Find where the given text appears and provide that cell's center as [X, Y] coordinate. 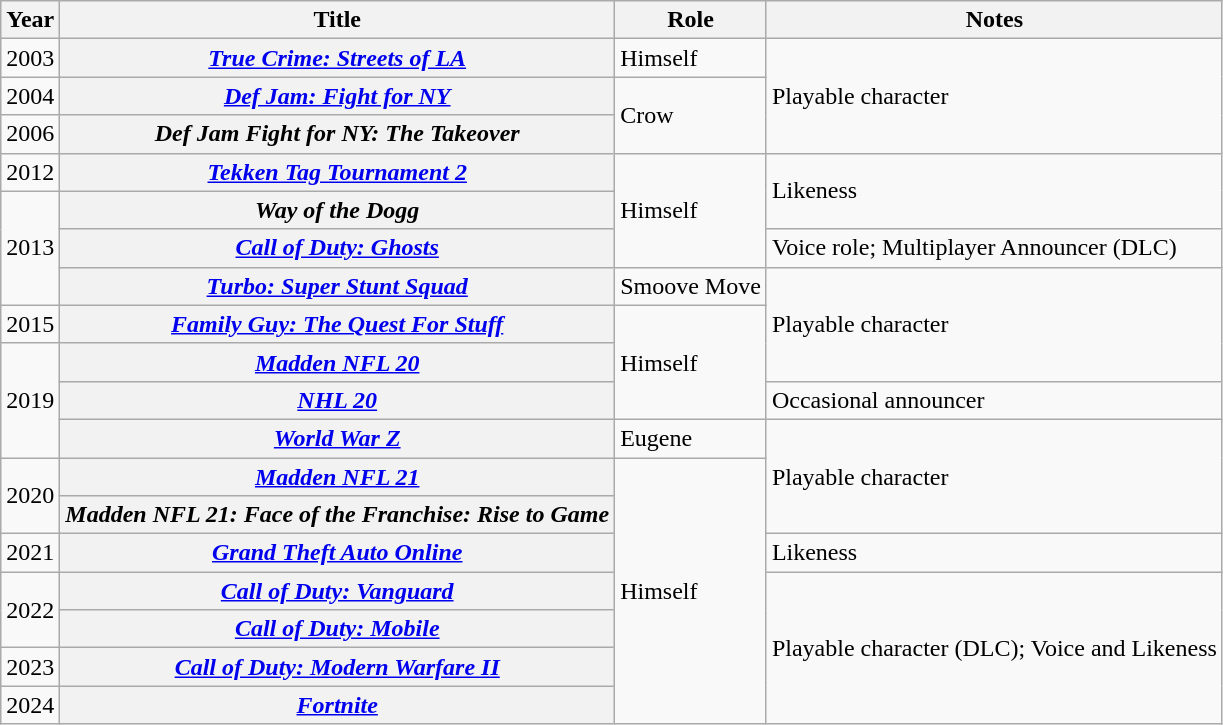
2006 [30, 134]
2019 [30, 400]
2015 [30, 324]
2013 [30, 248]
Family Guy: The Quest For Stuff [338, 324]
Madden NFL 20 [338, 362]
2003 [30, 58]
Voice role; Multiplayer Announcer (DLC) [994, 248]
2023 [30, 667]
Call of Duty: Vanguard [338, 591]
2020 [30, 496]
Call of Duty: Ghosts [338, 248]
Year [30, 20]
Playable character (DLC); Voice and Likeness [994, 648]
Turbo: Super Stunt Squad [338, 286]
Role [691, 20]
Occasional announcer [994, 400]
Madden NFL 21: Face of the Franchise: Rise to Game [338, 515]
Madden NFL 21 [338, 477]
Call of Duty: Modern Warfare II [338, 667]
2004 [30, 96]
Call of Duty: Mobile [338, 629]
Fortnite [338, 705]
Crow [691, 115]
True Crime: Streets of LA [338, 58]
2012 [30, 172]
Way of the Dogg [338, 210]
World War Z [338, 438]
Title [338, 20]
Def Jam Fight for NY: The Takeover [338, 134]
2021 [30, 553]
Notes [994, 20]
2024 [30, 705]
Grand Theft Auto Online [338, 553]
Smoove Move [691, 286]
NHL 20 [338, 400]
Tekken Tag Tournament 2 [338, 172]
Def Jam: Fight for NY [338, 96]
2022 [30, 610]
Eugene [691, 438]
